Capture the cell that displays the provided text and extract its [x, y] central coordinate. 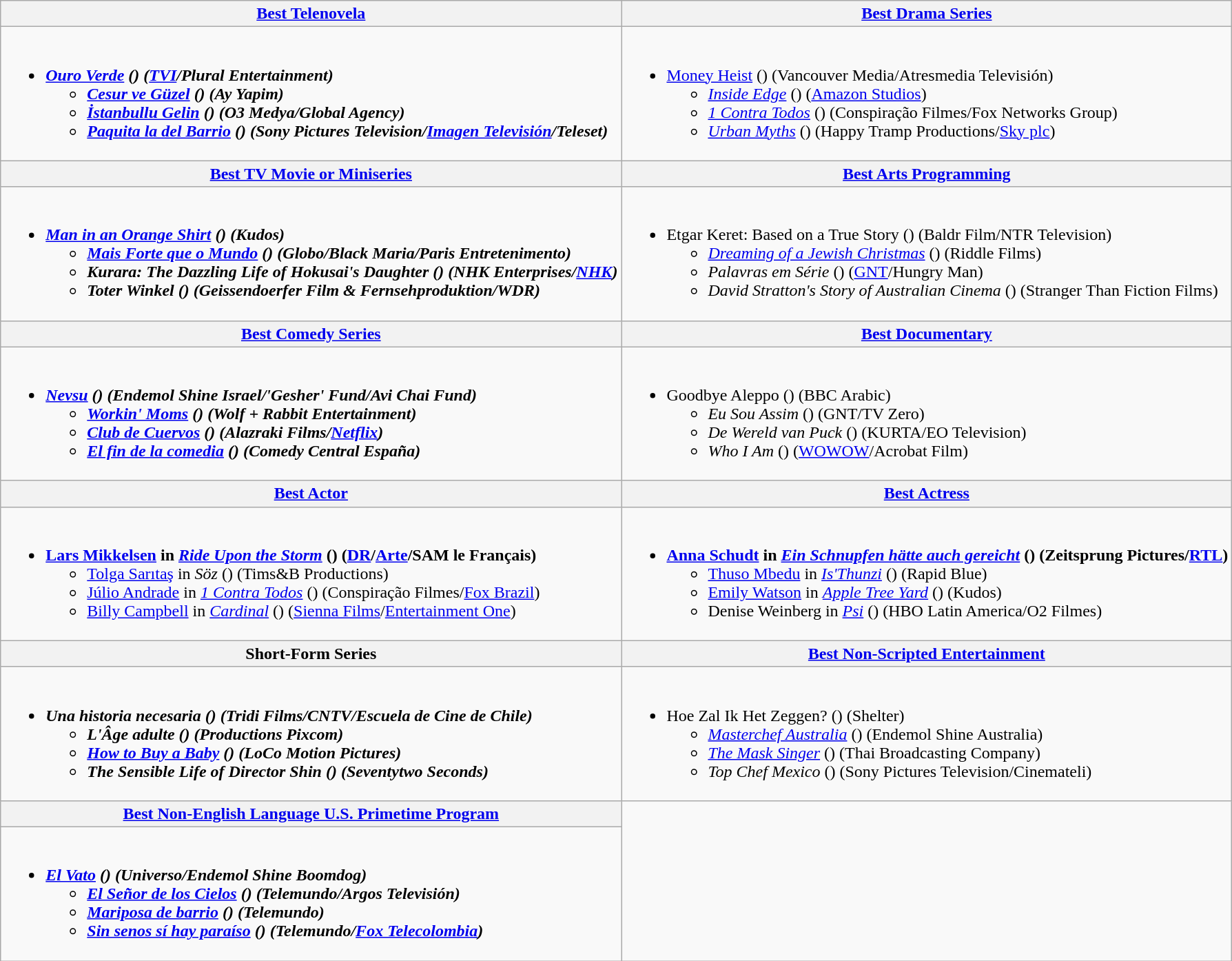
Best Actress [927, 494]
Best Drama Series [927, 14]
Best Non-English Language U.S. Primetime Program [311, 813]
Best Documentary [927, 334]
Short-Form Series [311, 654]
Best Non-Scripted Entertainment [927, 654]
Best Arts Programming [927, 174]
Goodbye Aleppo () (BBC Arabic)Eu Sou Assim () (GNT/TV Zero)De Wereld van Puck () (KURTA/EO Television)Who I Am () (WOWOW/Acrobat Film) [927, 414]
Best Comedy Series [311, 334]
Best TV Movie or Miniseries [311, 174]
Best Actor [311, 494]
Best Telenovela [311, 14]
